Capture the cell that displays the provided text and extract its (x, y) central coordinate. 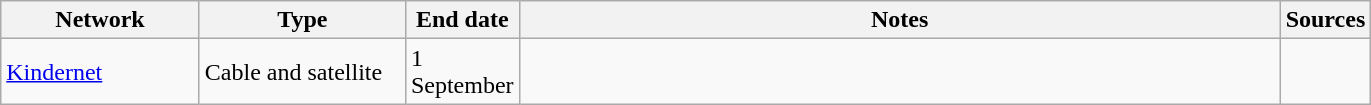
End date (462, 20)
1 September (462, 72)
Network (100, 20)
Sources (1326, 20)
Kindernet (100, 72)
Cable and satellite (302, 72)
Type (302, 20)
Notes (900, 20)
